Determine the (x, y) coordinate at the center of the cell enclosing the given text.  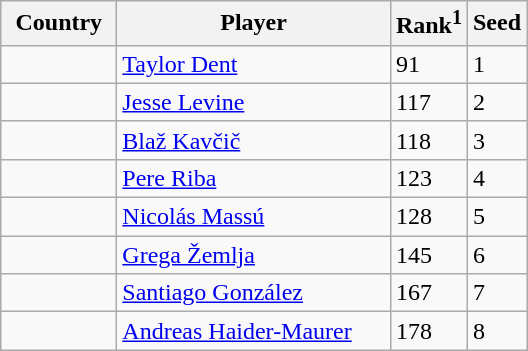
Andreas Haider-Maurer (254, 331)
123 (428, 178)
Nicolás Massú (254, 217)
Blaž Kavčič (254, 140)
Country (59, 24)
2 (496, 102)
128 (428, 217)
5 (496, 217)
Taylor Dent (254, 64)
7 (496, 293)
Grega Žemlja (254, 255)
Jesse Levine (254, 102)
Pere Riba (254, 178)
178 (428, 331)
1 (496, 64)
3 (496, 140)
167 (428, 293)
91 (428, 64)
118 (428, 140)
4 (496, 178)
145 (428, 255)
Player (254, 24)
117 (428, 102)
8 (496, 331)
Santiago González (254, 293)
6 (496, 255)
Seed (496, 24)
Rank1 (428, 24)
